Extract the (x, y) coordinate from the center of the cell holding the provided text.  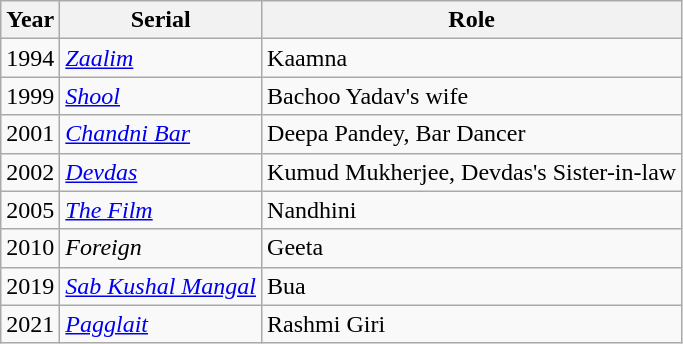
Chandni Bar (161, 134)
Role (472, 20)
2010 (30, 248)
Nandhini (472, 210)
Year (30, 20)
Bua (472, 286)
2005 (30, 210)
2019 (30, 286)
1994 (30, 58)
2002 (30, 172)
Sab Kushal Mangal (161, 286)
Foreign (161, 248)
Pagglait (161, 324)
Geeta (472, 248)
Serial (161, 20)
Rashmi Giri (472, 324)
Devdas (161, 172)
Zaalim (161, 58)
1999 (30, 96)
Bachoo Yadav's wife (472, 96)
Kumud Mukherjee, Devdas's Sister-in-law (472, 172)
Kaamna (472, 58)
Deepa Pandey, Bar Dancer (472, 134)
The Film (161, 210)
Shool (161, 96)
2001 (30, 134)
2021 (30, 324)
